Pinpoint the cell where the given text exists, returning its [x, y] midpoint coordinate. 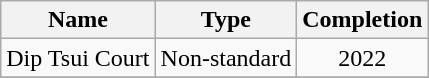
2022 [362, 58]
Non-standard [226, 58]
Completion [362, 20]
Dip Tsui Court [78, 58]
Type [226, 20]
Name [78, 20]
